Provide the [X, Y] coordinate of the cell's center where the given text is located.  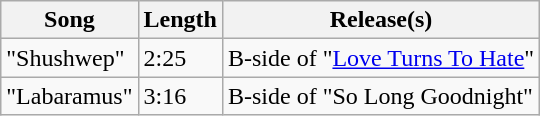
Song [70, 20]
"Shushwep" [70, 58]
Length [180, 20]
"Labaramus" [70, 96]
B-side of "So Long Goodnight" [380, 96]
Release(s) [380, 20]
3:16 [180, 96]
2:25 [180, 58]
B-side of "Love Turns To Hate" [380, 58]
